Capture the cell that displays the provided text and extract its (X, Y) central coordinate. 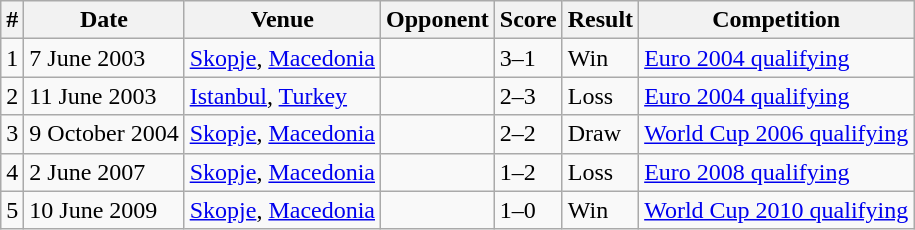
3–1 (528, 58)
7 June 2003 (104, 58)
2–3 (528, 96)
2–2 (528, 134)
11 June 2003 (104, 96)
Venue (282, 20)
9 October 2004 (104, 134)
World Cup 2006 qualifying (776, 134)
1–2 (528, 172)
World Cup 2010 qualifying (776, 210)
# (12, 20)
1 (12, 58)
Score (528, 20)
1–0 (528, 210)
Euro 2008 qualifying (776, 172)
Opponent (438, 20)
Draw (600, 134)
4 (12, 172)
Result (600, 20)
Competition (776, 20)
Date (104, 20)
5 (12, 210)
2 (12, 96)
10 June 2009 (104, 210)
Istanbul, Turkey (282, 96)
2 June 2007 (104, 172)
3 (12, 134)
